Pinpoint the cell where the given text exists, returning its (X, Y) midpoint coordinate. 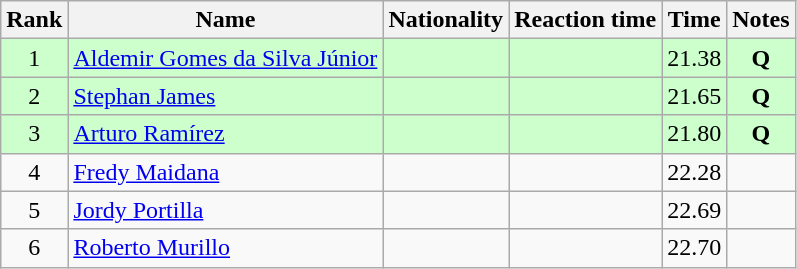
22.70 (694, 248)
21.80 (694, 134)
Aldemir Gomes da Silva Júnior (226, 58)
Name (226, 20)
5 (34, 210)
Rank (34, 20)
Roberto Murillo (226, 248)
Time (694, 20)
3 (34, 134)
Reaction time (586, 20)
Fredy Maidana (226, 172)
6 (34, 248)
2 (34, 96)
Stephan James (226, 96)
22.69 (694, 210)
Jordy Portilla (226, 210)
Nationality (446, 20)
Notes (761, 20)
22.28 (694, 172)
1 (34, 58)
21.38 (694, 58)
21.65 (694, 96)
Arturo Ramírez (226, 134)
4 (34, 172)
